Search for the cell housing the specified text and yield its (X, Y) center coordinate. 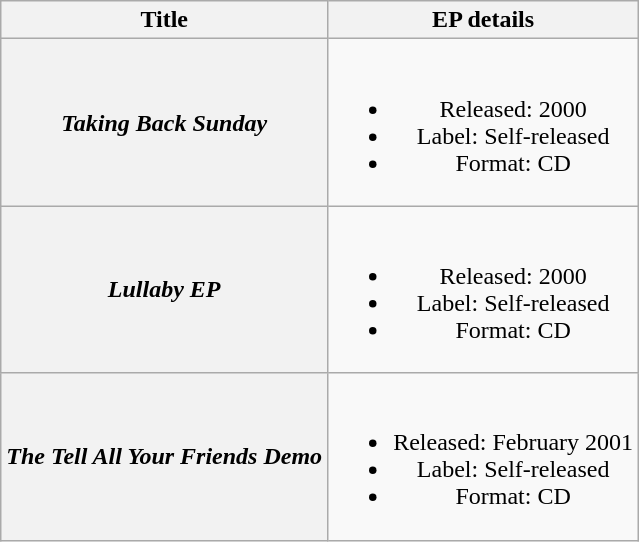
Released: February 2001Label: Self-releasedFormat: CD (484, 456)
Lullaby EP (164, 290)
Taking Back Sunday (164, 122)
EP details (484, 20)
Title (164, 20)
The Tell All Your Friends Demo (164, 456)
